Capture the cell that displays the provided text and extract its (x, y) central coordinate. 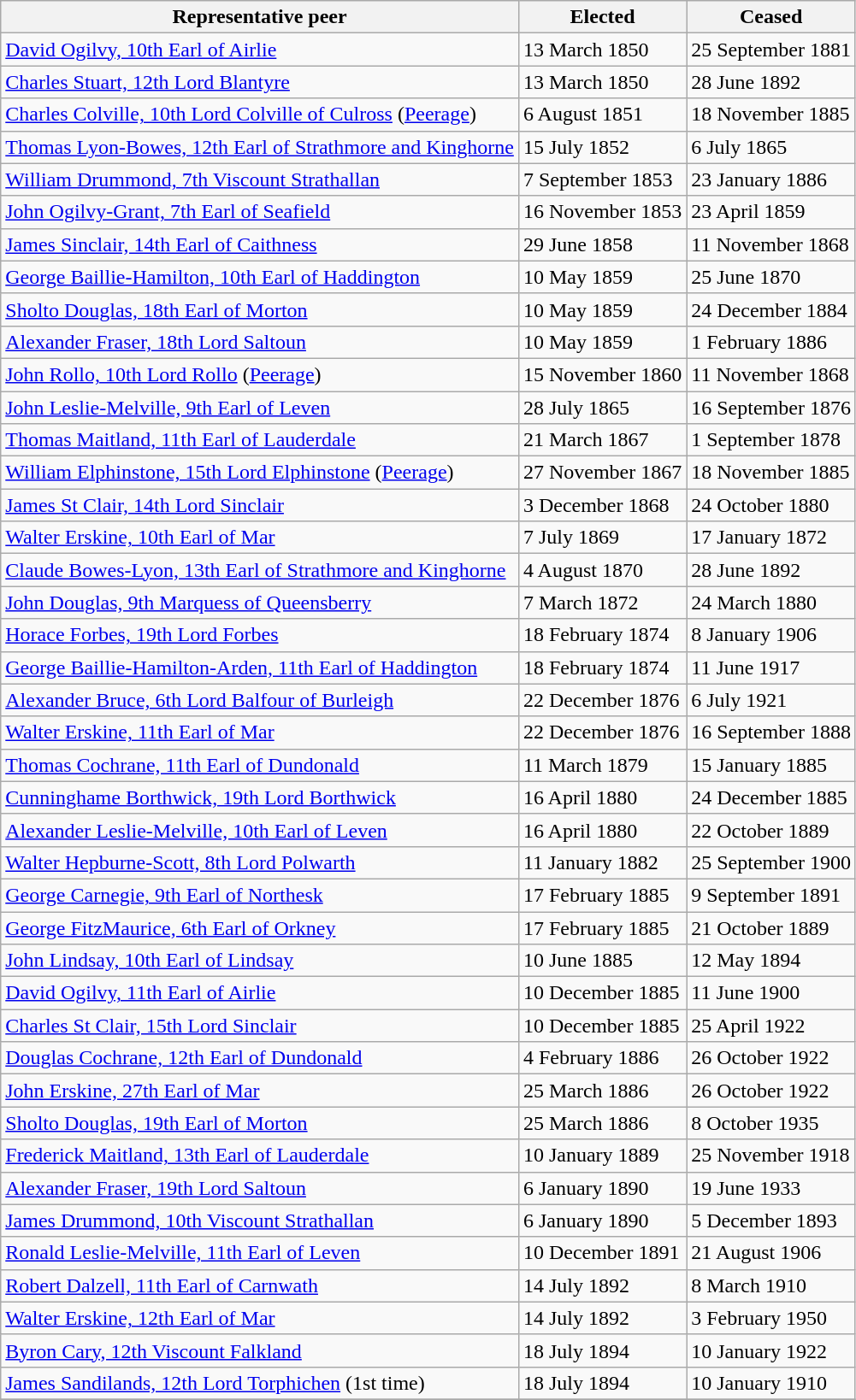
Walter Erskine, 11th Earl of Mar (260, 732)
21 August 1906 (771, 1253)
9 September 1891 (771, 895)
Representative peer (260, 17)
Frederick Maitland, 13th Earl of Lauderdale (260, 1156)
24 December 1885 (771, 797)
George FitzMaurice, 6th Earl of Orkney (260, 927)
21 March 1867 (602, 440)
5 December 1893 (771, 1221)
10 January 1922 (771, 1350)
David Ogilvy, 11th Earl of Airlie (260, 993)
10 January 1910 (771, 1383)
24 October 1880 (771, 505)
11 June 1917 (771, 668)
25 November 1918 (771, 1156)
24 December 1884 (771, 309)
John Lindsay, 10th Earl of Lindsay (260, 961)
James Sandilands, 12th Lord Torphichen (1st time) (260, 1383)
William Drummond, 7th Viscount Strathallan (260, 179)
Cunninghame Borthwick, 19th Lord Borthwick (260, 797)
Alexander Bruce, 6th Lord Balfour of Burleigh (260, 700)
Alexander Leslie-Melville, 10th Earl of Leven (260, 830)
James Drummond, 10th Viscount Strathallan (260, 1221)
29 June 1858 (602, 244)
6 July 1865 (771, 147)
Thomas Lyon-Bowes, 12th Earl of Strathmore and Kinghorne (260, 147)
21 October 1889 (771, 927)
7 March 1872 (602, 603)
10 June 1885 (602, 961)
15 November 1860 (602, 374)
8 March 1910 (771, 1285)
Walter Hepburne-Scott, 8th Lord Polwarth (260, 862)
25 June 1870 (771, 277)
Robert Dalzell, 11th Earl of Carnwath (260, 1285)
Byron Cary, 12th Viscount Falkland (260, 1350)
Charles Colville, 10th Lord Colville of Culross (Peerage) (260, 115)
Elected (602, 17)
Horace Forbes, 19th Lord Forbes (260, 635)
4 February 1886 (602, 1058)
Thomas Cochrane, 11th Earl of Dundonald (260, 765)
11 March 1879 (602, 765)
George Carnegie, 9th Earl of Northesk (260, 895)
8 January 1906 (771, 635)
11 January 1882 (602, 862)
George Baillie-Hamilton, 10th Earl of Haddington (260, 277)
Charles Stuart, 12th Lord Blantyre (260, 82)
16 November 1853 (602, 212)
3 February 1950 (771, 1318)
James Sinclair, 14th Earl of Caithness (260, 244)
James St Clair, 14th Lord Sinclair (260, 505)
John Leslie-Melville, 9th Earl of Leven (260, 408)
15 July 1852 (602, 147)
1 February 1886 (771, 342)
Charles St Clair, 15th Lord Sinclair (260, 1026)
6 July 1921 (771, 700)
1 September 1878 (771, 440)
George Baillie-Hamilton-Arden, 11th Earl of Haddington (260, 668)
William Elphinstone, 15th Lord Elphinstone (Peerage) (260, 473)
Walter Erskine, 12th Earl of Mar (260, 1318)
John Ogilvy-Grant, 7th Earl of Seafield (260, 212)
Ceased (771, 17)
4 August 1870 (602, 570)
25 September 1881 (771, 50)
David Ogilvy, 10th Earl of Airlie (260, 50)
10 December 1891 (602, 1253)
Douglas Cochrane, 12th Earl of Dundonald (260, 1058)
25 September 1900 (771, 862)
Claude Bowes-Lyon, 13th Earl of Strathmore and Kinghorne (260, 570)
27 November 1867 (602, 473)
Sholto Douglas, 18th Earl of Morton (260, 309)
Alexander Fraser, 19th Lord Saltoun (260, 1188)
12 May 1894 (771, 961)
15 January 1885 (771, 765)
Sholto Douglas, 19th Earl of Morton (260, 1123)
16 September 1876 (771, 408)
24 March 1880 (771, 603)
23 April 1859 (771, 212)
John Erskine, 27th Earl of Mar (260, 1091)
John Rollo, 10th Lord Rollo (Peerage) (260, 374)
10 January 1889 (602, 1156)
25 April 1922 (771, 1026)
23 January 1886 (771, 179)
8 October 1935 (771, 1123)
19 June 1933 (771, 1188)
Alexander Fraser, 18th Lord Saltoun (260, 342)
16 September 1888 (771, 732)
Walter Erskine, 10th Earl of Mar (260, 538)
3 December 1868 (602, 505)
17 January 1872 (771, 538)
7 July 1869 (602, 538)
6 August 1851 (602, 115)
28 July 1865 (602, 408)
Ronald Leslie-Melville, 11th Earl of Leven (260, 1253)
7 September 1853 (602, 179)
11 June 1900 (771, 993)
22 October 1889 (771, 830)
John Douglas, 9th Marquess of Queensberry (260, 603)
Thomas Maitland, 11th Earl of Lauderdale (260, 440)
